Locate the cell with the specified text and output its [x, y] center coordinate. 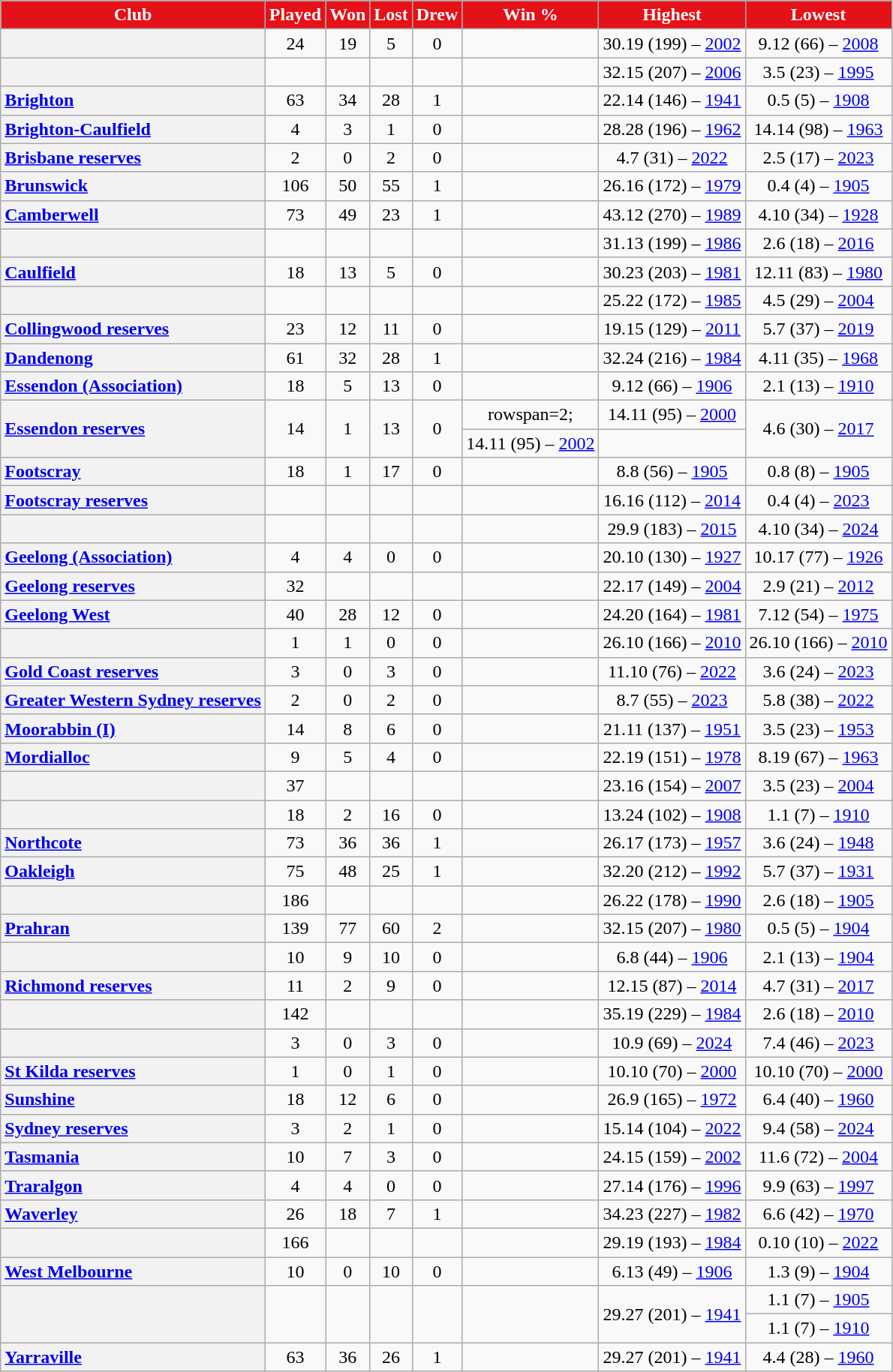
12.15 (87) – 2014 [672, 986]
14.11 (95) – 2002 [531, 443]
24 [295, 44]
Gold Coast reserves [134, 671]
19 [348, 44]
16.16 (112) – 2014 [672, 500]
Brisbane reserves [134, 158]
8.8 (56) – 1905 [672, 472]
32.15 (207) – 1980 [672, 929]
8 [348, 728]
30.19 (199) – 2002 [672, 44]
Lost [391, 15]
5.7 (37) – 1931 [818, 872]
40 [295, 614]
49 [348, 215]
2.1 (13) – 1910 [818, 386]
Greater Western Sydney reserves [134, 700]
142 [295, 1014]
4.7 (31) – 2022 [672, 158]
25 [391, 872]
Richmond reserves [134, 986]
2.6 (18) – 2016 [818, 243]
Tasmania [134, 1157]
3.5 (23) – 1953 [818, 728]
Dandenong [134, 358]
4.7 (31) – 2017 [818, 986]
Footscray reserves [134, 500]
77 [348, 929]
14.14 (98) – 1963 [818, 129]
29.19 (193) – 1984 [672, 1242]
34 [348, 101]
32.20 (212) – 1992 [672, 872]
4.10 (34) – 1928 [818, 215]
2.5 (17) – 2023 [818, 158]
12.11 (83) – 1980 [818, 272]
43.12 (270) – 1989 [672, 215]
186 [295, 900]
Yarraville [134, 1357]
0.10 (10) – 2022 [818, 1242]
Caulfield [134, 272]
32.24 (216) – 1984 [672, 358]
14.11 (95) – 2000 [672, 415]
2.9 (21) – 2012 [818, 586]
Essendon reserves [134, 429]
0.8 (8) – 1905 [818, 472]
10.17 (77) – 1926 [818, 557]
6.8 (44) – 1906 [672, 957]
75 [295, 872]
1.1 (7) – 1905 [818, 1300]
5.7 (37) – 2019 [818, 329]
60 [391, 929]
Waverley [134, 1214]
rowspan=2; [531, 415]
37 [295, 785]
30.23 (203) – 1981 [672, 272]
3.6 (24) – 2023 [818, 671]
Sydney reserves [134, 1128]
Northcote [134, 843]
Collingwood reserves [134, 329]
21.11 (137) – 1951 [672, 728]
Lowest [818, 15]
26.17 (173) – 1957 [672, 843]
3.6 (24) – 1948 [818, 843]
4.4 (28) – 1960 [818, 1357]
0.4 (4) – 2023 [818, 500]
32.15 (207) – 2006 [672, 72]
19.15 (129) – 2011 [672, 329]
Essendon (Association) [134, 386]
20.10 (130) – 1927 [672, 557]
34.23 (227) – 1982 [672, 1214]
Geelong (Association) [134, 557]
St Kilda reserves [134, 1071]
7.12 (54) – 1975 [818, 614]
22.19 (151) – 1978 [672, 757]
139 [295, 929]
Brighton-Caulfield [134, 129]
2.1 (13) – 1904 [818, 957]
24.15 (159) – 2002 [672, 1157]
Drew [437, 15]
9.12 (66) – 2008 [818, 44]
6.6 (42) – 1970 [818, 1214]
Camberwell [134, 215]
26.9 (165) – 1972 [672, 1100]
9.12 (66) – 1906 [672, 386]
3.5 (23) – 1995 [818, 72]
25.22 (172) – 1985 [672, 300]
11.10 (76) – 2022 [672, 671]
10.9 (69) – 2024 [672, 1043]
Geelong reserves [134, 586]
4.11 (35) – 1968 [818, 358]
48 [348, 872]
Won [348, 15]
31.13 (199) – 1986 [672, 243]
13.24 (102) – 1908 [672, 814]
4.6 (30) – 2017 [818, 429]
Traralgon [134, 1185]
0.4 (4) – 1905 [818, 186]
0.5 (5) – 1904 [818, 929]
29.9 (183) – 2015 [672, 529]
5.8 (38) – 2022 [818, 700]
55 [391, 186]
6.4 (40) – 1960 [818, 1100]
Prahran [134, 929]
24.20 (164) – 1981 [672, 614]
7.4 (46) – 2023 [818, 1043]
8.19 (67) – 1963 [818, 757]
Sunshine [134, 1100]
27.14 (176) – 1996 [672, 1185]
Brighton [134, 101]
3.5 (23) – 2004 [818, 785]
Footscray [134, 472]
4.10 (34) – 2024 [818, 529]
1.3 (9) – 1904 [818, 1271]
Geelong West [134, 614]
166 [295, 1242]
9.9 (63) – 1997 [818, 1185]
Mordialloc [134, 757]
Brunswick [134, 186]
6.13 (49) – 1906 [672, 1271]
11.6 (72) – 2004 [818, 1157]
26.16 (172) – 1979 [672, 186]
35.19 (229) – 1984 [672, 1014]
9.4 (58) – 2024 [818, 1128]
0.5 (5) – 1908 [818, 101]
106 [295, 186]
4.5 (29) – 2004 [818, 300]
61 [295, 358]
2.6 (18) – 1905 [818, 900]
15.14 (104) – 2022 [672, 1128]
Played [295, 15]
23.16 (154) – 2007 [672, 785]
17 [391, 472]
West Melbourne [134, 1271]
50 [348, 186]
26.22 (178) – 1990 [672, 900]
Highest [672, 15]
22.14 (146) – 1941 [672, 101]
Oakleigh [134, 872]
2.6 (18) – 2010 [818, 1014]
8.7 (55) – 2023 [672, 700]
16 [391, 814]
22.17 (149) – 2004 [672, 586]
Club [134, 15]
28.28 (196) – 1962 [672, 129]
Win % [531, 15]
Moorabbin (I) [134, 728]
